Search for the cell housing the specified text and yield its (X, Y) center coordinate. 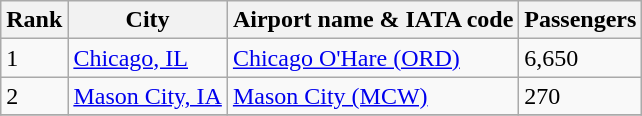
Airport name & IATA code (372, 20)
Mason City, IA (148, 96)
Chicago O'Hare (ORD) (372, 58)
2 (34, 96)
6,650 (580, 58)
Mason City (MCW) (372, 96)
Rank (34, 20)
270 (580, 96)
City (148, 20)
1 (34, 58)
Chicago, IL (148, 58)
Passengers (580, 20)
